For the text-containing cell, return its midpoint in [X, Y] coordinate format. 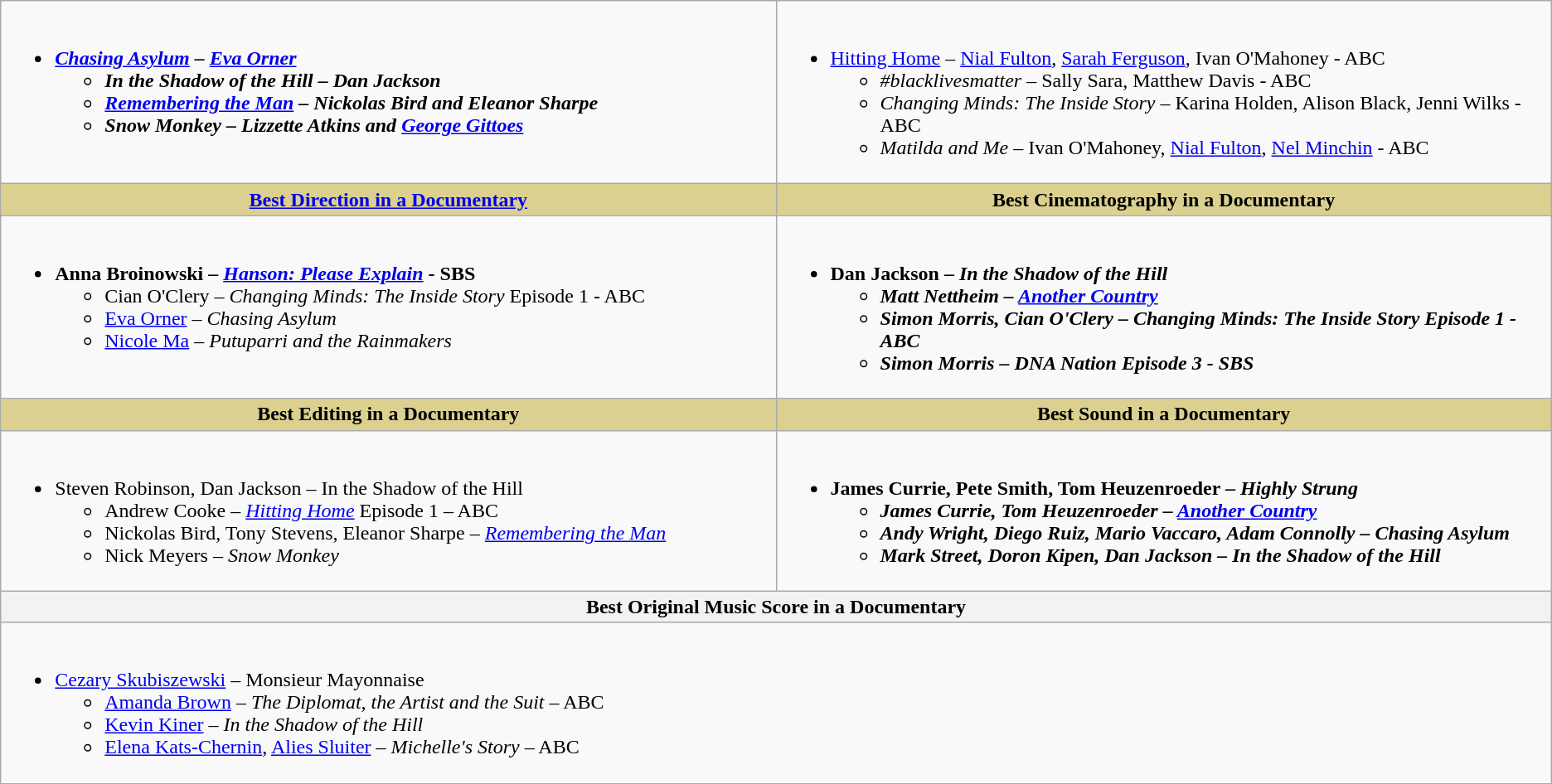
Best Editing in a Documentary [388, 414]
Best Direction in a Documentary [388, 200]
Best Sound in a Documentary [1164, 414]
Best Original Music Score in a Documentary [776, 607]
Best Cinematography in a Documentary [1164, 200]
